From the cell containing the given text, extract its center point as [X, Y] coordinate. 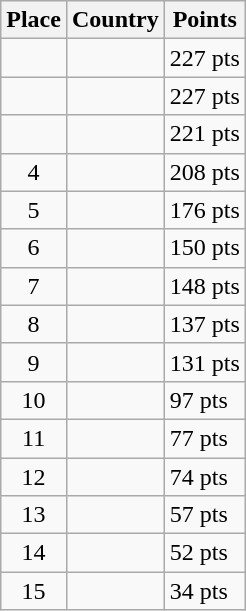
148 pts [204, 286]
221 pts [204, 134]
77 pts [204, 438]
52 pts [204, 553]
7 [34, 286]
74 pts [204, 477]
Points [204, 20]
10 [34, 400]
34 pts [204, 591]
Country [115, 20]
Place [34, 20]
4 [34, 172]
14 [34, 553]
8 [34, 324]
131 pts [204, 362]
97 pts [204, 400]
12 [34, 477]
208 pts [204, 172]
176 pts [204, 210]
11 [34, 438]
13 [34, 515]
9 [34, 362]
137 pts [204, 324]
15 [34, 591]
5 [34, 210]
57 pts [204, 515]
6 [34, 248]
150 pts [204, 248]
